Determine the (x, y) coordinate at the center of the cell enclosing the given text.  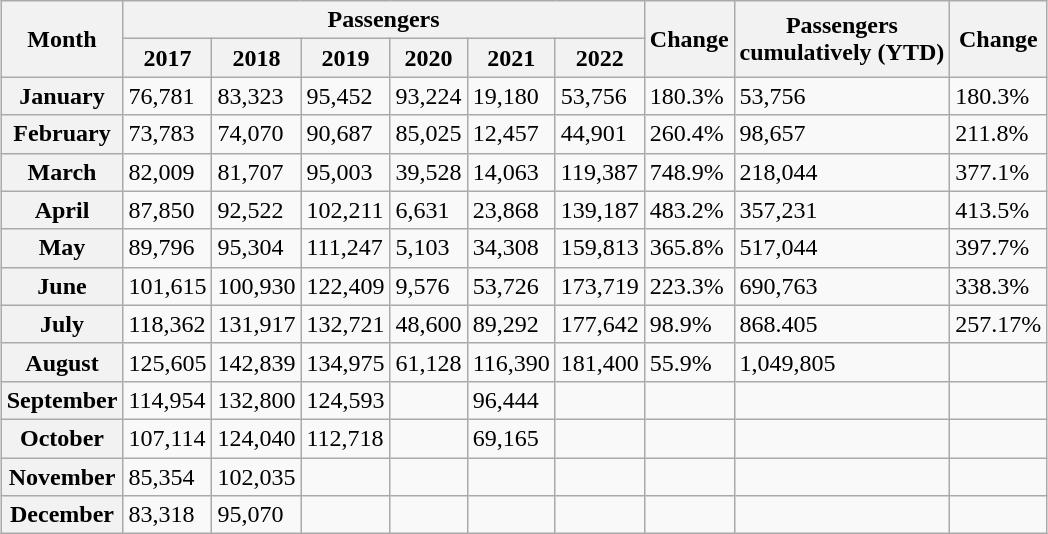
61,128 (428, 362)
85,354 (168, 477)
868.405 (842, 324)
1,049,805 (842, 362)
89,292 (511, 324)
159,813 (600, 248)
81,707 (256, 172)
January (62, 96)
74,070 (256, 134)
134,975 (346, 362)
122,409 (346, 286)
397.7% (998, 248)
2018 (256, 58)
223.3% (689, 286)
October (62, 438)
125,605 (168, 362)
44,901 (600, 134)
July (62, 324)
55.9% (689, 362)
89,796 (168, 248)
August (62, 362)
90,687 (346, 134)
November (62, 477)
87,850 (168, 210)
102,035 (256, 477)
December (62, 515)
73,783 (168, 134)
98,657 (842, 134)
101,615 (168, 286)
112,718 (346, 438)
23,868 (511, 210)
211.8% (998, 134)
76,781 (168, 96)
12,457 (511, 134)
95,070 (256, 515)
517,044 (842, 248)
95,304 (256, 248)
69,165 (511, 438)
111,247 (346, 248)
Passengerscumulatively (YTD) (842, 39)
102,211 (346, 210)
95,452 (346, 96)
June (62, 286)
92,522 (256, 210)
124,593 (346, 400)
257.17% (998, 324)
September (62, 400)
34,308 (511, 248)
85,025 (428, 134)
2022 (600, 58)
48,600 (428, 324)
98.9% (689, 324)
218,044 (842, 172)
93,224 (428, 96)
124,040 (256, 438)
2019 (346, 58)
96,444 (511, 400)
142,839 (256, 362)
173,719 (600, 286)
132,721 (346, 324)
483.2% (689, 210)
114,954 (168, 400)
139,187 (600, 210)
2021 (511, 58)
181,400 (600, 362)
338.3% (998, 286)
February (62, 134)
748.9% (689, 172)
116,390 (511, 362)
Month (62, 39)
119,387 (600, 172)
19,180 (511, 96)
357,231 (842, 210)
132,800 (256, 400)
April (62, 210)
690,763 (842, 286)
100,930 (256, 286)
6,631 (428, 210)
260.4% (689, 134)
377.1% (998, 172)
107,114 (168, 438)
2017 (168, 58)
177,642 (600, 324)
118,362 (168, 324)
53,726 (511, 286)
83,323 (256, 96)
131,917 (256, 324)
May (62, 248)
39,528 (428, 172)
83,318 (168, 515)
2020 (428, 58)
82,009 (168, 172)
413.5% (998, 210)
Passengers (384, 20)
March (62, 172)
95,003 (346, 172)
5,103 (428, 248)
14,063 (511, 172)
9,576 (428, 286)
365.8% (689, 248)
